For the text-containing cell, return its midpoint in (X, Y) coordinate format. 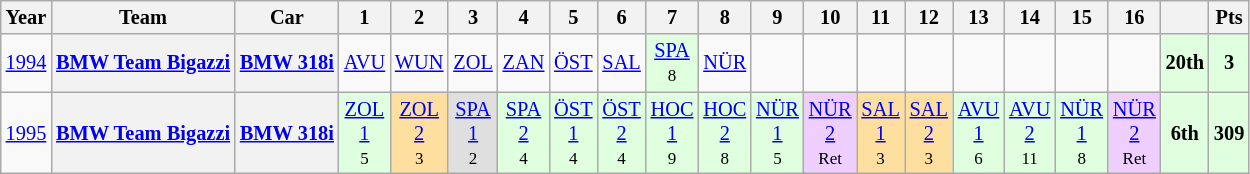
AVU16 (978, 133)
ÖST24 (621, 133)
NÜR18 (1082, 133)
SAL13 (880, 133)
NÜR15 (778, 133)
HOC19 (672, 133)
ZOL23 (419, 133)
15 (1082, 17)
6th (1185, 133)
ÖST14 (573, 133)
ÖST (573, 63)
13 (978, 17)
AVU211 (1030, 133)
1994 (26, 63)
2 (419, 17)
SPA12 (472, 133)
7 (672, 17)
10 (830, 17)
Car (287, 17)
SPA24 (524, 133)
ZAN (524, 63)
16 (1134, 17)
AVU (364, 63)
5 (573, 17)
SPA8 (672, 63)
SAL (621, 63)
Pts (1229, 17)
4 (524, 17)
1 (364, 17)
HOC28 (724, 133)
ZOL (472, 63)
ZOL15 (364, 133)
20th (1185, 63)
NÜR (724, 63)
14 (1030, 17)
11 (880, 17)
9 (778, 17)
Team (143, 17)
6 (621, 17)
SAL23 (929, 133)
WUN (419, 63)
8 (724, 17)
309 (1229, 133)
12 (929, 17)
1995 (26, 133)
Year (26, 17)
